Return the (x, y) coordinate for the center point of the cell that contains the specified text.  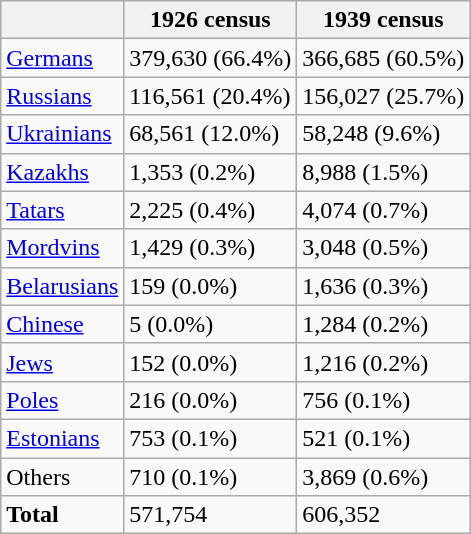
Poles (62, 400)
Mordvins (62, 248)
Total (62, 515)
1,353 (0.2%) (210, 172)
5 (0.0%) (210, 324)
379,630 (66.4%) (210, 58)
2,225 (0.4%) (210, 210)
1926 census (210, 20)
Germans (62, 58)
68,561 (12.0%) (210, 134)
753 (0.1%) (210, 438)
Ukrainians (62, 134)
571,754 (210, 515)
Chinese (62, 324)
Estonians (62, 438)
Kazakhs (62, 172)
1,284 (0.2%) (384, 324)
116,561 (20.4%) (210, 96)
216 (0.0%) (210, 400)
156,027 (25.7%) (384, 96)
8,988 (1.5%) (384, 172)
756 (0.1%) (384, 400)
1,216 (0.2%) (384, 362)
3,869 (0.6%) (384, 477)
710 (0.1%) (210, 477)
Tatars (62, 210)
521 (0.1%) (384, 438)
366,685 (60.5%) (384, 58)
Belarusians (62, 286)
3,048 (0.5%) (384, 248)
4,074 (0.7%) (384, 210)
606,352 (384, 515)
1,429 (0.3%) (210, 248)
1939 census (384, 20)
Others (62, 477)
Russians (62, 96)
1,636 (0.3%) (384, 286)
159 (0.0%) (210, 286)
58,248 (9.6%) (384, 134)
152 (0.0%) (210, 362)
Jews (62, 362)
